From the cell containing the given text, extract its center point as [X, Y] coordinate. 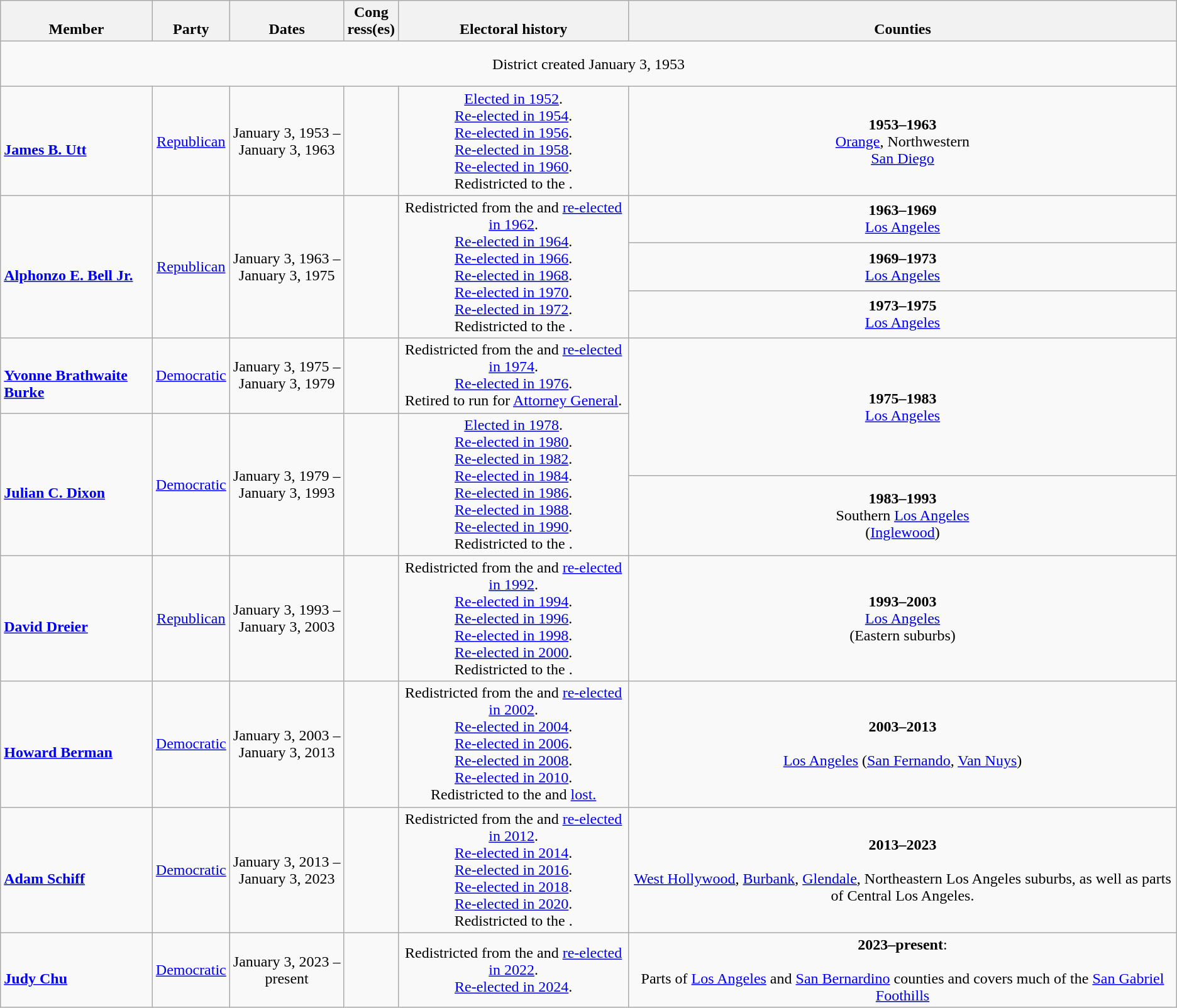
January 3, 2003 –January 3, 2013 [287, 744]
2023–present:Parts of Los Angeles and San Bernardino counties and covers much of the San Gabriel Foothills [903, 970]
James B. Utt [77, 141]
1969–1973Los Angeles [903, 267]
Alphonzo E. Bell Jr. [77, 266]
January 3, 2013 –January 3, 2023 [287, 870]
January 3, 1993 –January 3, 2003 [287, 618]
2003–2013Los Angeles (San Fernando, Van Nuys) [903, 744]
David Dreier [77, 618]
1983–1993Southern Los Angeles(Inglewood) [903, 515]
Party [191, 21]
Redistricted from the and re-elected in 1992.Re-elected in 1994.Re-elected in 1996.Re-elected in 1998.Re-elected in 2000.Redistricted to the . [514, 618]
Electoral history [514, 21]
January 3, 1979 –January 3, 1993 [287, 484]
1993–2003Los Angeles(Eastern suburbs) [903, 618]
January 3, 1963 –January 3, 1975 [287, 266]
January 3, 1975 –January 3, 1979 [287, 376]
Member [77, 21]
Yvonne Brathwaite Burke [77, 376]
January 3, 2023 –present [287, 970]
Redistricted from the and re-elected in 1974.Re-elected in 1976.Retired to run for Attorney General. [514, 376]
1973–1975Los Angeles [903, 314]
Counties [903, 21]
Adam Schiff [77, 870]
Julian C. Dixon [77, 484]
Elected in 1952.Re-elected in 1954.Re-elected in 1956.Re-elected in 1958.Re-elected in 1960.Redistricted to the . [514, 141]
2013–2023West Hollywood, Burbank, Glendale, Northeastern Los Angeles suburbs, as well as parts of Central Los Angeles. [903, 870]
1963–1969Los Angeles [903, 219]
January 3, 1953 –January 3, 1963 [287, 141]
Judy Chu [77, 970]
Howard Berman [77, 744]
Dates [287, 21]
1953–1963Orange, NorthwesternSan Diego [903, 141]
District created January 3, 1953 [588, 64]
1975–1983Los Angeles [903, 407]
Congress(es) [371, 21]
Redistricted from the and re-elected in 2012.Re-elected in 2014.Re-elected in 2016.Re-elected in 2018.Re-elected in 2020.Redistricted to the . [514, 870]
Redistricted from the and re-elected in 2022.Re-elected in 2024. [514, 970]
